Search for the cell housing the specified text and yield its (X, Y) center coordinate. 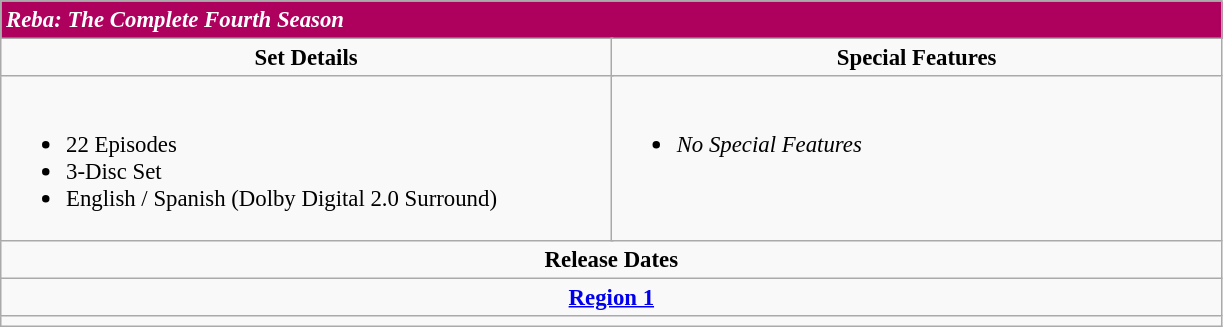
Release Dates (612, 259)
Set Details (306, 58)
No Special Features (916, 158)
22 Episodes3-Disc SetEnglish / Spanish (Dolby Digital 2.0 Surround) (306, 158)
Reba: The Complete Fourth Season (612, 20)
Special Features (916, 58)
Region 1 (612, 297)
